Find where the given text appears and provide that cell's center as (X, Y) coordinate. 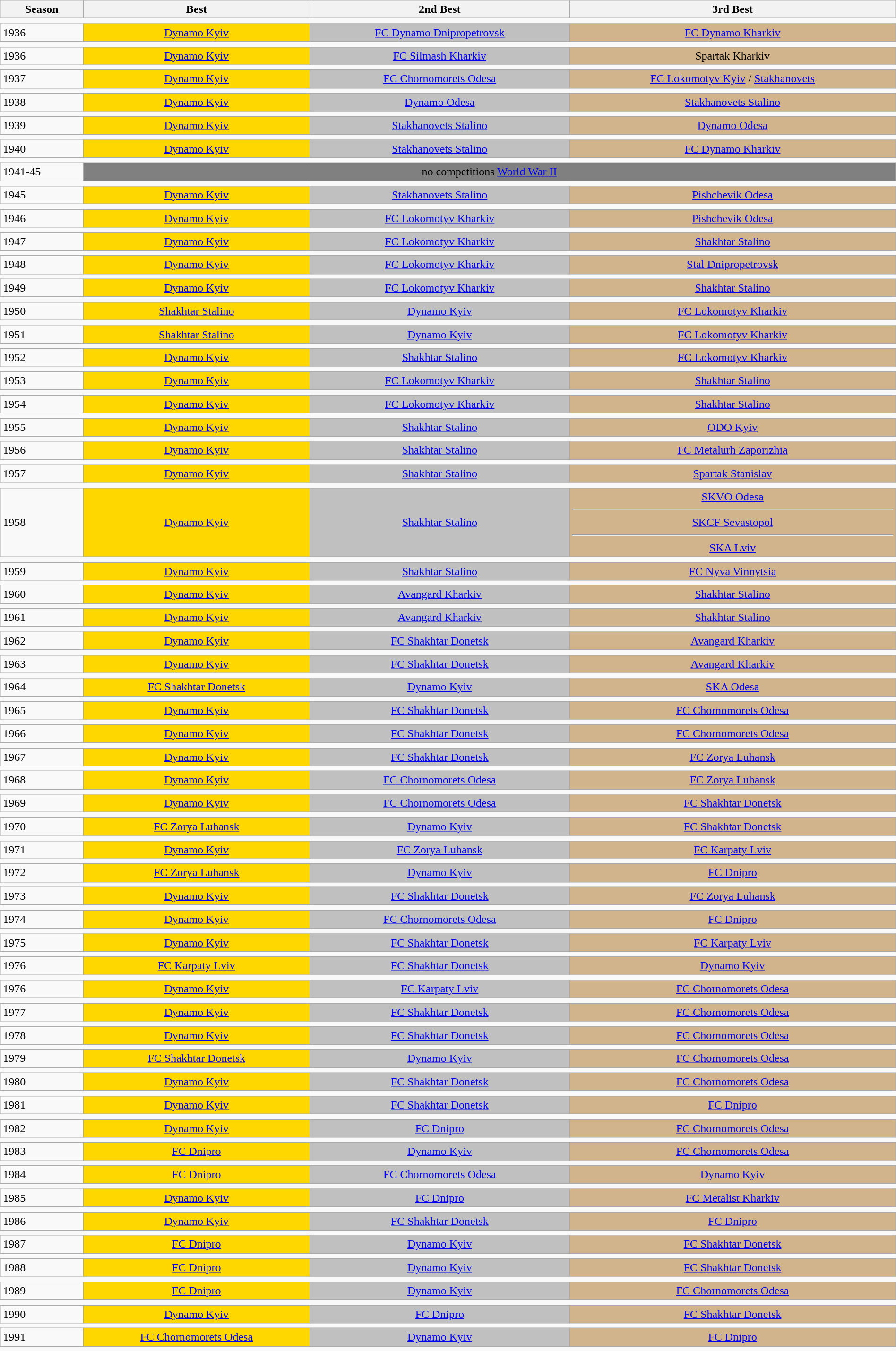
ODO Kyiv (732, 427)
FC Lokomotyv Kyiv / Stakhanovets (732, 79)
1972 (42, 873)
1970 (42, 826)
1961 (42, 618)
1983 (42, 1152)
1979 (42, 1058)
1958 (42, 522)
FC Nyva Vinnytsia (732, 571)
Spartak Stanislav (732, 473)
1937 (42, 79)
1964 (42, 687)
1963 (42, 664)
1957 (42, 473)
1946 (42, 218)
1951 (42, 334)
1967 (42, 757)
1985 (42, 1198)
FC Metalist Kharkiv (732, 1198)
1980 (42, 1082)
2nd Best (439, 9)
1952 (42, 358)
1975 (42, 943)
1954 (42, 404)
1968 (42, 780)
1986 (42, 1221)
1948 (42, 265)
FC Silmash Kharkiv (439, 56)
1955 (42, 427)
Best (197, 9)
1981 (42, 1105)
1987 (42, 1244)
1940 (42, 149)
SKA Odesa (732, 687)
1977 (42, 1012)
1939 (42, 125)
1965 (42, 710)
1990 (42, 1314)
1974 (42, 919)
1959 (42, 571)
1960 (42, 594)
1991 (42, 1337)
1938 (42, 102)
1941-45 (42, 172)
1984 (42, 1175)
FC Metalurh Zaporizhia (732, 450)
1966 (42, 733)
1953 (42, 381)
1956 (42, 450)
Season (42, 9)
3rd Best (732, 9)
1969 (42, 803)
1950 (42, 311)
SKVO OdesaSKCF SevastopolSKA Lviv (732, 522)
Stal Dnipropetrovsk (732, 265)
FC Dynamo Dnipropetrovsk (439, 33)
1989 (42, 1291)
1971 (42, 850)
1949 (42, 288)
1978 (42, 1035)
no competitions World War II (490, 172)
Spartak Kharkiv (732, 56)
1945 (42, 195)
1988 (42, 1267)
1973 (42, 896)
1962 (42, 641)
1947 (42, 241)
1982 (42, 1128)
